Scan for the cell matching the given text and deliver its (x, y) coordinate at center. 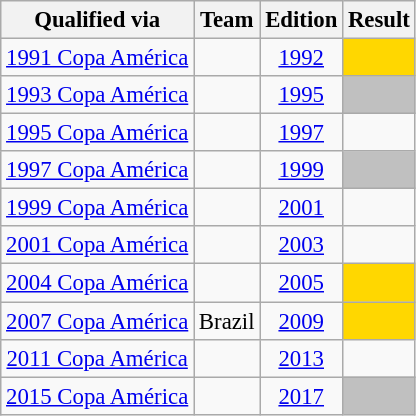
2003 (302, 245)
2015 Copa América (98, 396)
2009 (302, 321)
2011 Copa América (98, 358)
1992 (302, 58)
2017 (302, 396)
1995 Copa América (98, 133)
Qualified via (98, 20)
1993 Copa América (98, 95)
2001 (302, 208)
2001 Copa América (98, 245)
Result (380, 20)
1997 Copa América (98, 170)
Edition (302, 20)
2007 Copa América (98, 321)
1999 Copa América (98, 208)
Brazil (227, 321)
2004 Copa América (98, 283)
1991 Copa América (98, 58)
Team (227, 20)
1999 (302, 170)
1997 (302, 133)
2005 (302, 283)
2013 (302, 358)
1995 (302, 95)
